Find where the given text appears and provide that cell's center as [x, y] coordinate. 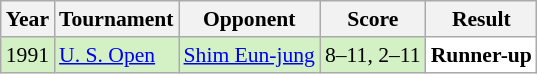
U. S. Open [116, 55]
Year [28, 19]
Score [373, 19]
Opponent [250, 19]
Tournament [116, 19]
Result [482, 19]
Runner-up [482, 55]
8–11, 2–11 [373, 55]
Shim Eun-jung [250, 55]
1991 [28, 55]
